From the cell containing the given text, extract its center point as [X, Y] coordinate. 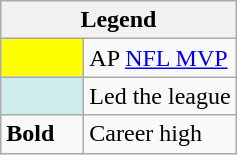
Bold [42, 134]
AP NFL MVP [160, 58]
Career high [160, 134]
Led the league [160, 96]
Legend [118, 20]
